For the text-containing cell, return its midpoint in [X, Y] coordinate format. 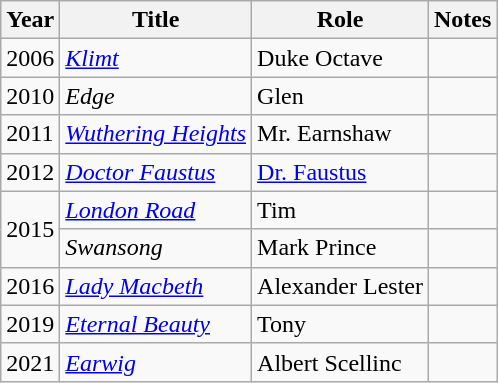
2012 [30, 172]
2016 [30, 286]
Year [30, 20]
Lady Macbeth [156, 286]
2019 [30, 324]
Dr. Faustus [340, 172]
Edge [156, 96]
Wuthering Heights [156, 134]
Doctor Faustus [156, 172]
2015 [30, 229]
Title [156, 20]
Glen [340, 96]
Role [340, 20]
Tony [340, 324]
Albert Scellinc [340, 362]
Alexander Lester [340, 286]
Klimt [156, 58]
2011 [30, 134]
2006 [30, 58]
Mark Prince [340, 248]
Notes [463, 20]
Duke Octave [340, 58]
Earwig [156, 362]
Eternal Beauty [156, 324]
Mr. Earnshaw [340, 134]
2010 [30, 96]
Swansong [156, 248]
Tim [340, 210]
2021 [30, 362]
London Road [156, 210]
